Determine the (X, Y) coordinate at the center of the cell enclosing the given text.  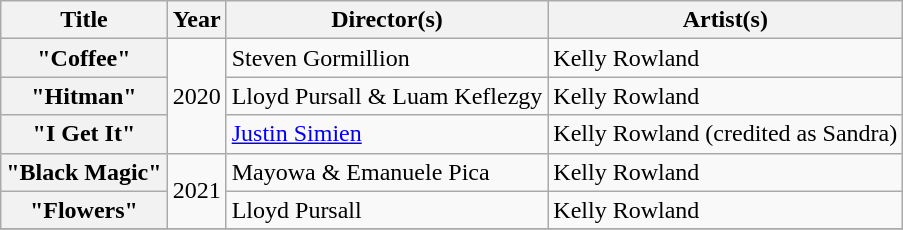
Director(s) (387, 20)
Mayowa & Emanuele Pica (387, 172)
"Hitman" (84, 96)
"Coffee" (84, 58)
"I Get It" (84, 134)
Kelly Rowland (credited as Sandra) (726, 134)
2021 (196, 191)
Justin Simien (387, 134)
Year (196, 20)
2020 (196, 96)
"Black Magic" (84, 172)
Title (84, 20)
Lloyd Pursall & Luam Keflezgy (387, 96)
Lloyd Pursall (387, 210)
Artist(s) (726, 20)
Steven Gormillion (387, 58)
"Flowers" (84, 210)
